Return (x, y) of the center of cell containing provided text 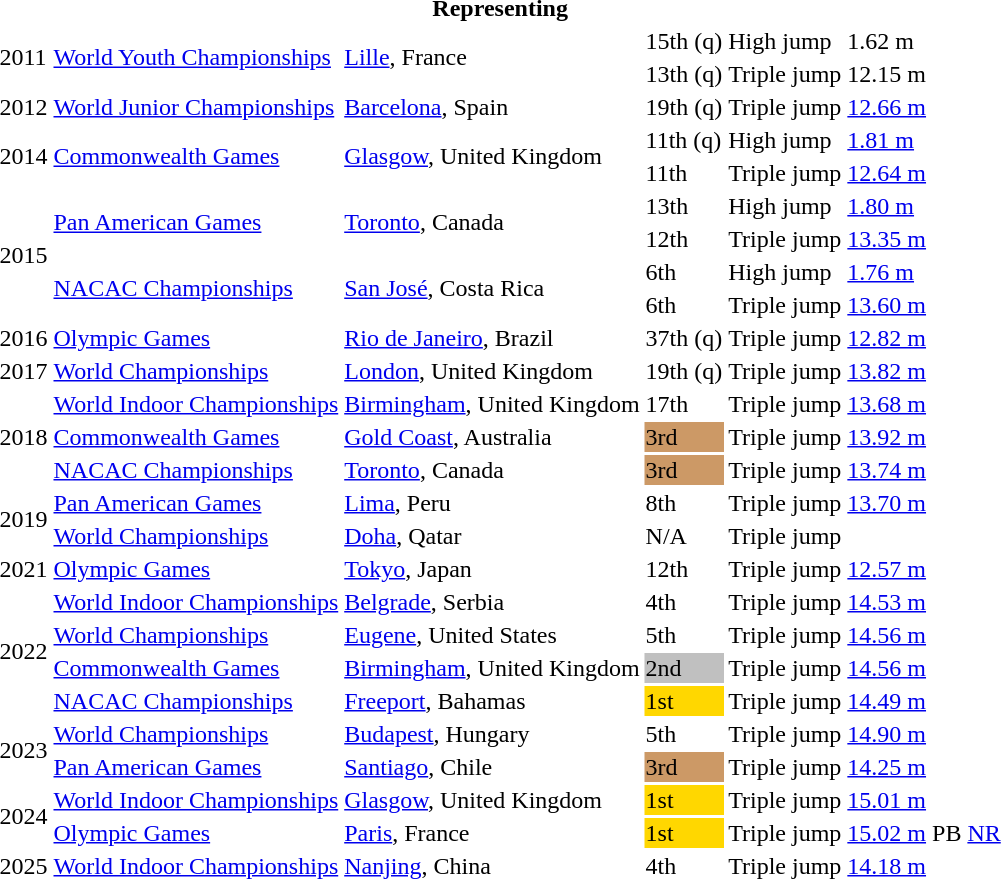
World Youth Championships (196, 58)
World Junior Championships (196, 107)
Gold Coast, Australia (492, 437)
Santiago, Chile (492, 767)
15th (q) (684, 41)
8th (684, 503)
Eugene, United States (492, 635)
11th (q) (684, 140)
13th (q) (684, 74)
13th (684, 206)
4th (684, 602)
Barcelona, Spain (492, 107)
Belgrade, Serbia (492, 602)
2nd (684, 668)
N/A (684, 536)
Freeport, Bahamas (492, 701)
San José, Costa Rica (492, 288)
Lima, Peru (492, 503)
Paris, France (492, 833)
17th (684, 404)
37th (q) (684, 338)
Lille, France (492, 58)
Doha, Qatar (492, 536)
11th (684, 173)
Rio de Janeiro, Brazil (492, 338)
Tokyo, Japan (492, 569)
Budapest, Hungary (492, 734)
London, United Kingdom (492, 371)
